Detect which cell encompasses the target text, then output its (X, Y) center coordinate. 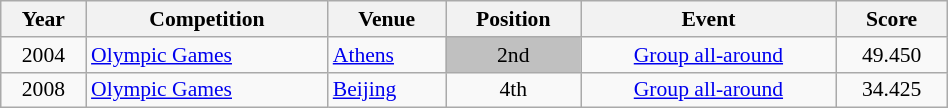
4th (514, 90)
49.450 (892, 55)
2008 (44, 90)
2004 (44, 55)
Year (44, 19)
2nd (514, 55)
Competition (207, 19)
Athens (387, 55)
Beijing (387, 90)
Score (892, 19)
34.425 (892, 90)
Event (708, 19)
Position (514, 19)
Venue (387, 19)
